Find where the given text appears and provide that cell's center as [X, Y] coordinate. 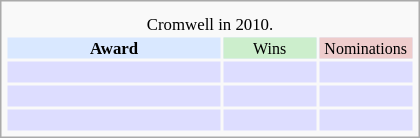
Wins [270, 48]
Nominations [366, 48]
Cromwell in 2010. [210, 24]
Award [114, 48]
